Scan for the cell matching the given text and deliver its (x, y) coordinate at center. 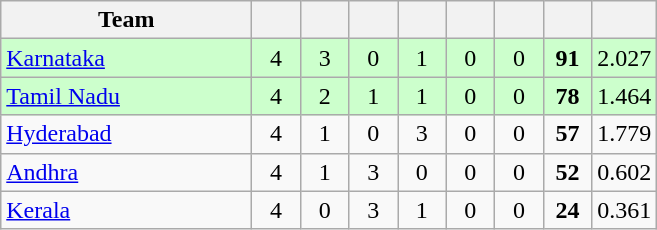
91 (568, 58)
24 (568, 210)
Hyderabad (126, 134)
Karnataka (126, 58)
0.361 (624, 210)
1.779 (624, 134)
57 (568, 134)
Kerala (126, 210)
Team (126, 20)
2.027 (624, 58)
2 (324, 96)
1.464 (624, 96)
52 (568, 172)
Andhra (126, 172)
0.602 (624, 172)
78 (568, 96)
Tamil Nadu (126, 96)
